Locate the cell with the specified text and output its [X, Y] center coordinate. 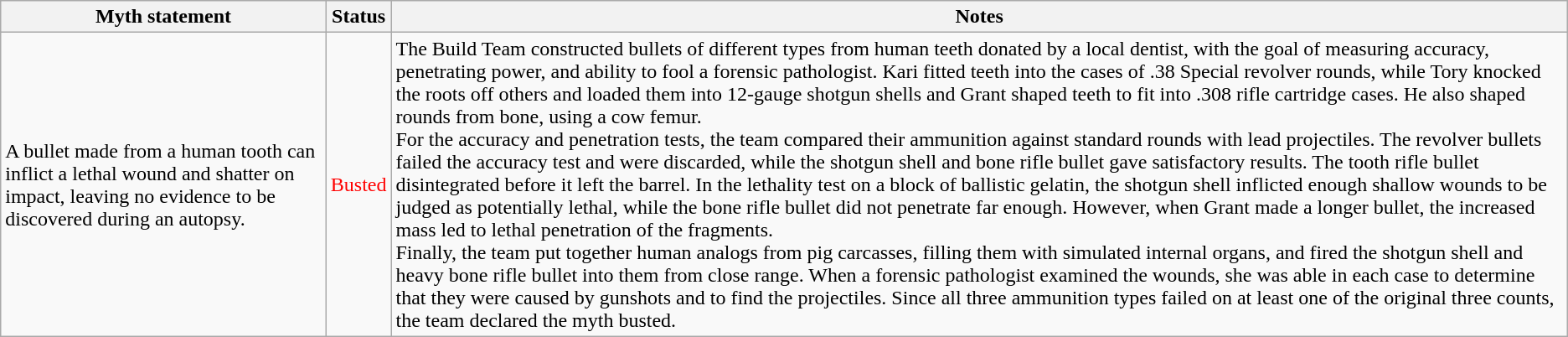
Notes [979, 17]
Busted [358, 184]
Myth statement [163, 17]
A bullet made from a human tooth can inflict a lethal wound and shatter on impact, leaving no evidence to be discovered during an autopsy. [163, 184]
Status [358, 17]
